Return the [x, y] coordinate for the center point of the cell that contains the specified text.  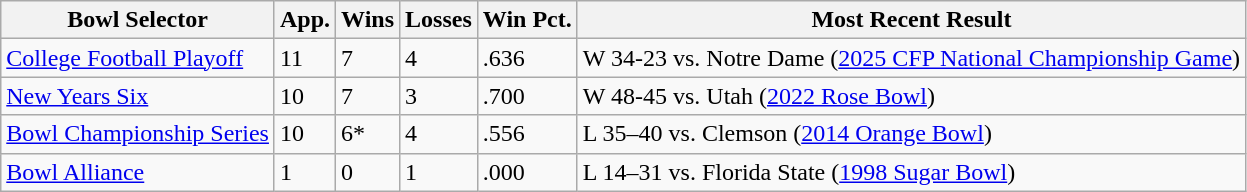
College Football Playoff [138, 58]
Win Pct. [527, 20]
.000 [527, 172]
Bowl Selector [138, 20]
W 34-23 vs. Notre Dame (2025 CFP National Championship Game) [911, 58]
.636 [527, 58]
L 14–31 vs. Florida State (1998 Sugar Bowl) [911, 172]
Losses [439, 20]
App. [304, 20]
.556 [527, 134]
New Years Six [138, 96]
0 [368, 172]
Bowl Championship Series [138, 134]
.700 [527, 96]
L 35–40 vs. Clemson (2014 Orange Bowl) [911, 134]
3 [439, 96]
Bowl Alliance [138, 172]
11 [304, 58]
Wins [368, 20]
W 48-45 vs. Utah (2022 Rose Bowl) [911, 96]
6* [368, 134]
Most Recent Result [911, 20]
